Scan for the cell matching the given text and deliver its [X, Y] coordinate at center. 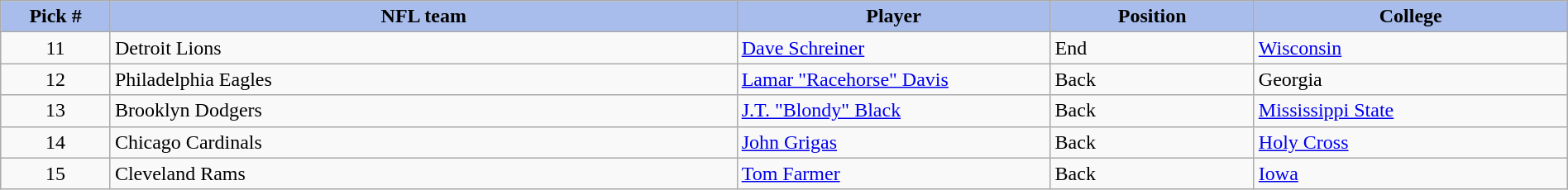
Position [1152, 17]
Lamar "Racehorse" Davis [893, 79]
Chicago Cardinals [423, 142]
12 [56, 79]
15 [56, 173]
Detroit Lions [423, 48]
Iowa [1411, 173]
13 [56, 111]
Philadelphia Eagles [423, 79]
14 [56, 142]
Cleveland Rams [423, 173]
Dave Schreiner [893, 48]
John Grigas [893, 142]
Wisconsin [1411, 48]
11 [56, 48]
Georgia [1411, 79]
Player [893, 17]
J.T. "Blondy" Black [893, 111]
Holy Cross [1411, 142]
Tom Farmer [893, 173]
Mississippi State [1411, 111]
Pick # [56, 17]
Brooklyn Dodgers [423, 111]
College [1411, 17]
End [1152, 48]
NFL team [423, 17]
